Find where the given text appears and provide that cell's center as [x, y] coordinate. 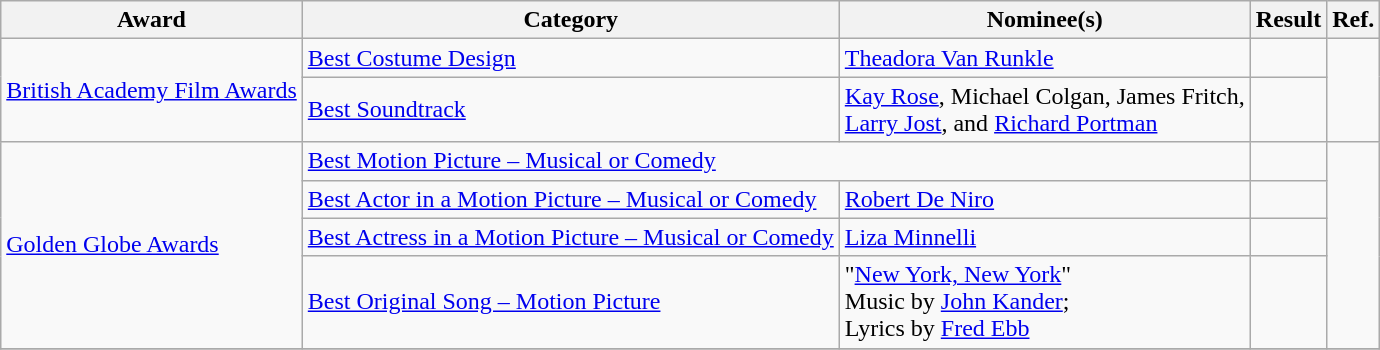
British Academy Film Awards [152, 90]
Best Motion Picture – Musical or Comedy [776, 161]
Liza Minnelli [1044, 237]
Nominee(s) [1044, 20]
Kay Rose, Michael Colgan, James Fritch, Larry Jost, and Richard Portman [1044, 110]
Best Actor in a Motion Picture – Musical or Comedy [570, 199]
Award [152, 20]
Best Costume Design [570, 58]
Best Original Song – Motion Picture [570, 302]
Robert De Niro [1044, 199]
"New York, New York" Music by John Kander; Lyrics by Fred Ebb [1044, 302]
Theadora Van Runkle [1044, 58]
Golden Globe Awards [152, 245]
Result [1288, 20]
Category [570, 20]
Ref. [1354, 20]
Best Soundtrack [570, 110]
Best Actress in a Motion Picture – Musical or Comedy [570, 237]
